For the text-containing cell, return its midpoint in [X, Y] coordinate format. 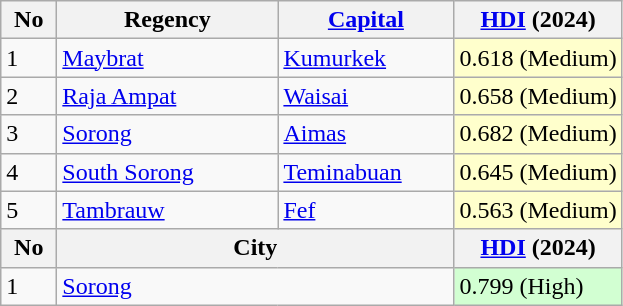
3 [29, 134]
Waisai [366, 96]
Fef [366, 210]
Regency [168, 20]
Kumurkek [366, 58]
Teminabuan [366, 172]
Raja Ampat [168, 96]
0.563 (Medium) [538, 210]
0.682 (Medium) [538, 134]
Capital [366, 20]
0.618 (Medium) [538, 58]
4 [29, 172]
0.645 (Medium) [538, 172]
5 [29, 210]
0.658 (Medium) [538, 96]
Maybrat [168, 58]
Aimas [366, 134]
2 [29, 96]
Tambrauw [168, 210]
City [256, 248]
0.799 (High) [538, 286]
South Sorong [168, 172]
